Pinpoint the cell where the given text exists, returning its (X, Y) midpoint coordinate. 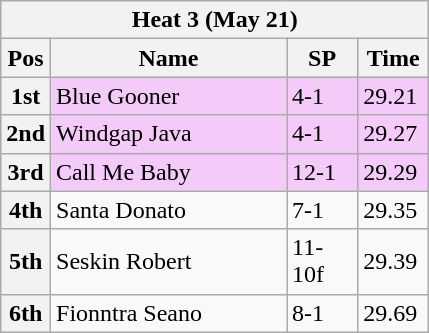
29.35 (394, 210)
Seskin Robert (169, 262)
Heat 3 (May 21) (215, 20)
Call Me Baby (169, 172)
Time (394, 58)
Fionntra Seano (169, 313)
2nd (26, 134)
29.29 (394, 172)
Name (169, 58)
5th (26, 262)
3rd (26, 172)
Pos (26, 58)
7-1 (322, 210)
8-1 (322, 313)
12-1 (322, 172)
1st (26, 96)
29.69 (394, 313)
Santa Donato (169, 210)
29.39 (394, 262)
Blue Gooner (169, 96)
29.21 (394, 96)
11-10f (322, 262)
SP (322, 58)
4th (26, 210)
6th (26, 313)
29.27 (394, 134)
Windgap Java (169, 134)
